From the cell containing the given text, extract its center point as [X, Y] coordinate. 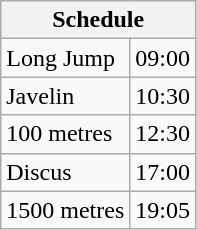
12:30 [163, 134]
19:05 [163, 210]
1500 metres [66, 210]
Javelin [66, 96]
Discus [66, 172]
Long Jump [66, 58]
17:00 [163, 172]
Schedule [98, 20]
100 metres [66, 134]
10:30 [163, 96]
09:00 [163, 58]
